Detect which cell encompasses the target text, then output its [X, Y] center coordinate. 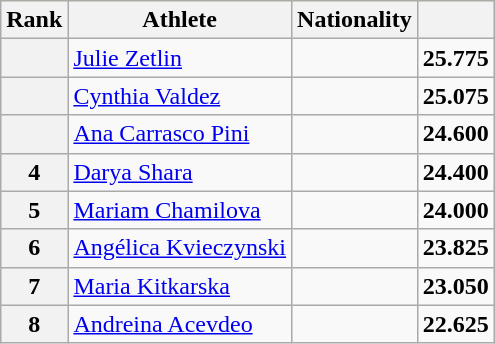
Ana Carrasco Pini [180, 134]
Julie Zetlin [180, 58]
Angélica Kvieczynski [180, 248]
Nationality [355, 20]
24.400 [456, 172]
25.075 [456, 96]
25.775 [456, 58]
6 [34, 248]
8 [34, 324]
23.050 [456, 286]
22.625 [456, 324]
4 [34, 172]
Rank [34, 20]
Maria Kitkarska [180, 286]
Andreina Acevdeo [180, 324]
Athlete [180, 20]
Darya Shara [180, 172]
Cynthia Valdez [180, 96]
5 [34, 210]
24.600 [456, 134]
24.000 [456, 210]
23.825 [456, 248]
Mariam Chamilova [180, 210]
7 [34, 286]
